For the text-containing cell, return its midpoint in [X, Y] coordinate format. 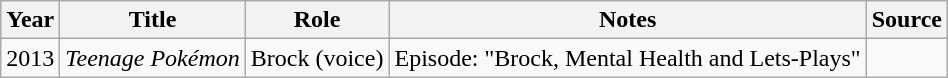
Episode: "Brock, Mental Health and Lets-Plays" [628, 58]
Source [906, 20]
2013 [30, 58]
Title [152, 20]
Teenage Pokémon [152, 58]
Role [317, 20]
Notes [628, 20]
Brock (voice) [317, 58]
Year [30, 20]
